Detect which cell encompasses the target text, then output its [x, y] center coordinate. 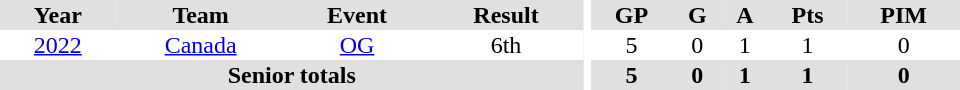
G [698, 15]
Event [358, 15]
Team [201, 15]
Pts [808, 15]
OG [358, 45]
Year [58, 15]
Result [506, 15]
GP [631, 15]
Canada [201, 45]
PIM [904, 15]
Senior totals [292, 75]
6th [506, 45]
A [745, 15]
2022 [58, 45]
